Determine the (X, Y) coordinate at the center of the cell enclosing the given text.  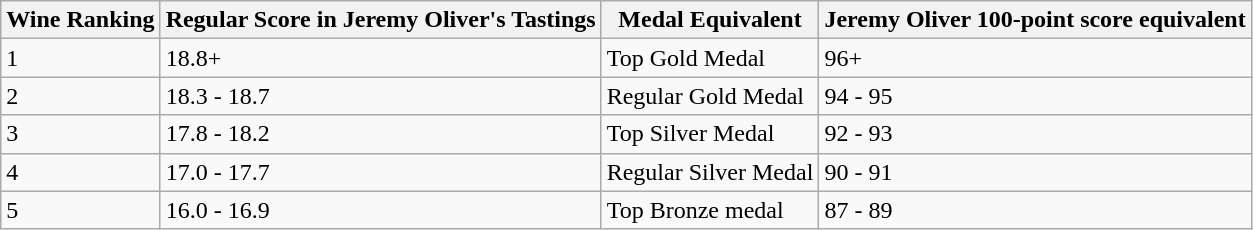
92 - 93 (1035, 134)
Regular Score in Jeremy Oliver's Tastings (380, 20)
Top Gold Medal (710, 58)
4 (80, 172)
87 - 89 (1035, 210)
16.0 - 16.9 (380, 210)
17.8 - 18.2 (380, 134)
Wine Ranking (80, 20)
94 - 95 (1035, 96)
5 (80, 210)
18.3 - 18.7 (380, 96)
17.0 - 17.7 (380, 172)
Medal Equivalent (710, 20)
96+ (1035, 58)
Regular Silver Medal (710, 172)
3 (80, 134)
1 (80, 58)
Regular Gold Medal (710, 96)
90 - 91 (1035, 172)
2 (80, 96)
Jeremy Oliver 100-point score equivalent (1035, 20)
Top Silver Medal (710, 134)
Top Bronze medal (710, 210)
18.8+ (380, 58)
